Search for the cell housing the specified text and yield its (X, Y) center coordinate. 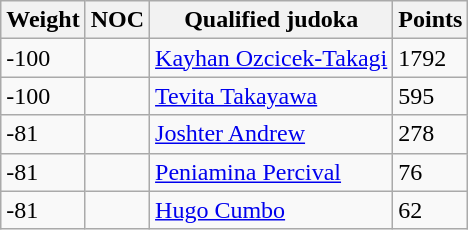
NOC (117, 20)
Kayhan Ozcicek-Takagi (272, 58)
Weight (43, 20)
1792 (430, 58)
Points (430, 20)
Tevita Takayawa (272, 96)
Joshter Andrew (272, 134)
Peniamina Percival (272, 172)
62 (430, 210)
595 (430, 96)
76 (430, 172)
278 (430, 134)
Hugo Cumbo (272, 210)
Qualified judoka (272, 20)
